Return [x, y] of the center of cell containing provided text 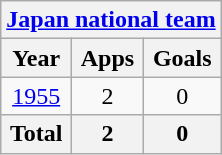
1955 [36, 96]
Year [36, 58]
Goals [182, 58]
Total [36, 134]
Apps [108, 58]
Japan national team [111, 20]
